Determine the (X, Y) coordinate at the center of the cell enclosing the given text.  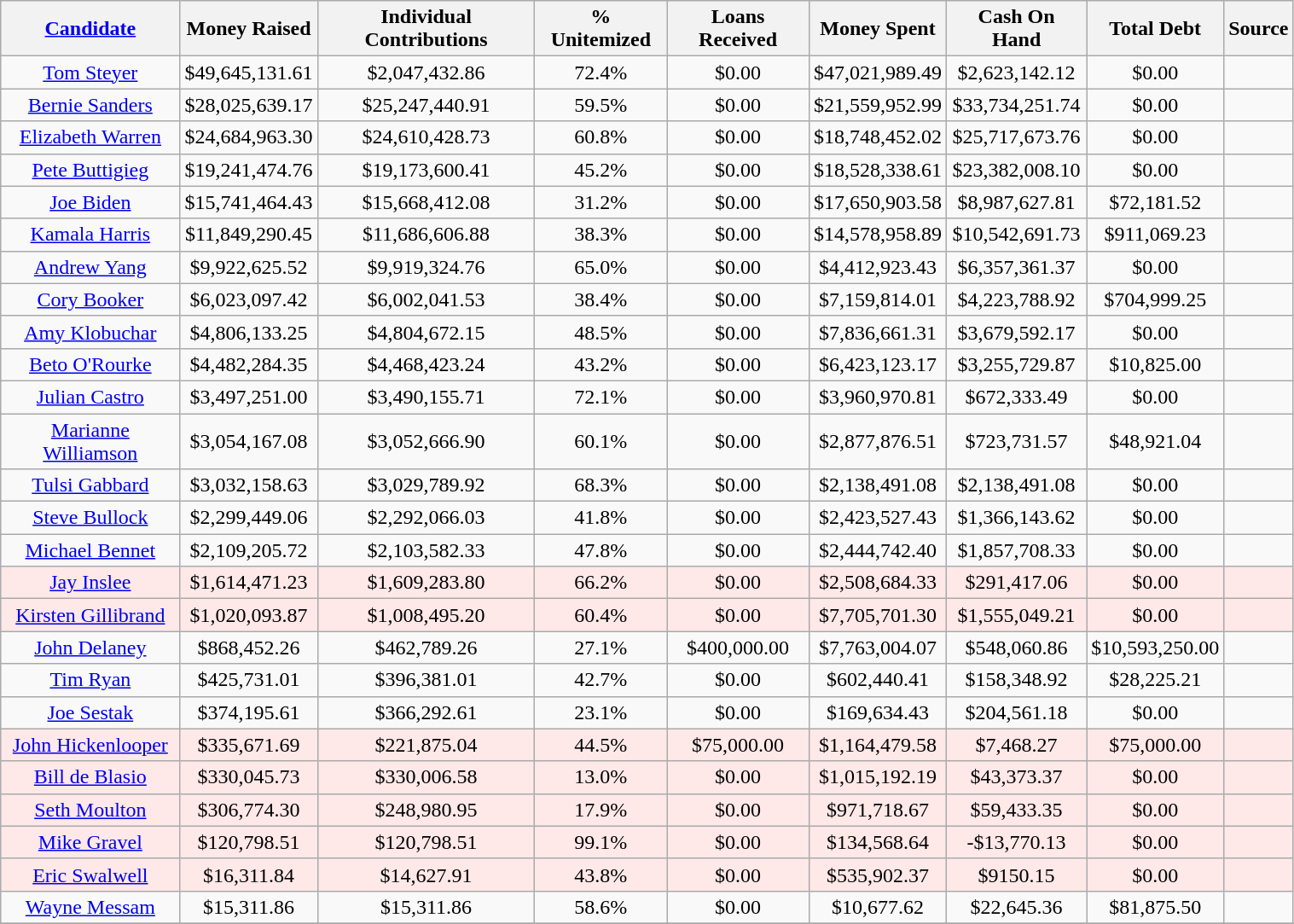
$204,561.18 (1017, 712)
$17,650,903.58 (879, 202)
$2,877,876.51 (879, 440)
$23,382,008.10 (1017, 170)
$6,023,097.42 (249, 299)
$3,497,251.00 (249, 397)
23.1% (601, 712)
$3,490,155.71 (426, 397)
$3,032,158.63 (249, 485)
Beto O'Rourke (90, 364)
58.6% (601, 907)
$2,103,582.33 (426, 550)
Individual Contributions (426, 29)
$3,029,789.92 (426, 485)
Money Raised (249, 29)
$7,468.27 (1017, 745)
Pete Buttigieg (90, 170)
$3,052,666.90 (426, 440)
$14,627.91 (426, 875)
Cory Booker (90, 299)
$15,741,464.43 (249, 202)
Michael Bennet (90, 550)
$10,825.00 (1155, 364)
$11,849,290.45 (249, 235)
13.0% (601, 777)
$971,718.67 (879, 810)
Candidate (90, 29)
Eric Swalwell (90, 875)
$3,255,729.87 (1017, 364)
$28,025,639.17 (249, 105)
38.3% (601, 235)
99.1% (601, 842)
Joe Sestak (90, 712)
$911,069.23 (1155, 235)
$6,357,361.37 (1017, 267)
$49,645,131.61 (249, 73)
Mike Gravel (90, 842)
$11,686,606.88 (426, 235)
Money Spent (879, 29)
$306,774.30 (249, 810)
$19,173,600.41 (426, 170)
$2,444,742.40 (879, 550)
45.2% (601, 170)
$462,789.26 (426, 648)
$1,164,479.58 (879, 745)
59.5% (601, 105)
68.3% (601, 485)
$4,804,672.15 (426, 332)
-$13,770.13 (1017, 842)
$24,684,963.30 (249, 137)
$10,677.62 (879, 907)
$248,980.95 (426, 810)
$25,247,440.91 (426, 105)
$3,054,167.08 (249, 440)
$704,999.25 (1155, 299)
$723,731.57 (1017, 440)
41.8% (601, 518)
$9,922,625.52 (249, 267)
$396,381.01 (426, 680)
$4,223,788.92 (1017, 299)
$335,671.69 (249, 745)
44.5% (601, 745)
$169,634.43 (879, 712)
$2,292,066.03 (426, 518)
$330,045.73 (249, 777)
Amy Klobuchar (90, 332)
$48,921.04 (1155, 440)
$2,109,205.72 (249, 550)
Julian Castro (90, 397)
$1,609,283.80 (426, 583)
John Delaney (90, 648)
Elizabeth Warren (90, 137)
$6,002,041.53 (426, 299)
60.1% (601, 440)
$9150.15 (1017, 875)
$7,763,004.07 (879, 648)
$25,717,673.76 (1017, 137)
$4,412,923.43 (879, 267)
$9,919,324.76 (426, 267)
$1,555,049.21 (1017, 615)
72.4% (601, 73)
Andrew Yang (90, 267)
$134,568.64 (879, 842)
$2,623,142.12 (1017, 73)
65.0% (601, 267)
Marianne Williamson (90, 440)
$548,060.86 (1017, 648)
$672,333.49 (1017, 397)
Tom Steyer (90, 73)
$1,366,143.62 (1017, 518)
$3,960,970.81 (879, 397)
Bill de Blasio (90, 777)
60.8% (601, 137)
$8,987,627.81 (1017, 202)
$72,181.52 (1155, 202)
$18,528,338.61 (879, 170)
$3,679,592.17 (1017, 332)
Tim Ryan (90, 680)
$19,241,474.76 (249, 170)
$33,734,251.74 (1017, 105)
$15,668,412.08 (426, 202)
$221,875.04 (426, 745)
$2,299,449.06 (249, 518)
% Unitemized (601, 29)
43.2% (601, 364)
66.2% (601, 583)
72.1% (601, 397)
$22,645.36 (1017, 907)
$10,542,691.73 (1017, 235)
$28,225.21 (1155, 680)
Jay Inslee (90, 583)
Cash On Hand (1017, 29)
$2,508,684.33 (879, 583)
Loans Received (739, 29)
Bernie Sanders (90, 105)
Wayne Messam (90, 907)
$1,008,495.20 (426, 615)
$14,578,958.89 (879, 235)
$7,159,814.01 (879, 299)
$868,452.26 (249, 648)
$7,836,661.31 (879, 332)
43.8% (601, 875)
$18,748,452.02 (879, 137)
$4,806,133.25 (249, 332)
$425,731.01 (249, 680)
$158,348.92 (1017, 680)
Steve Bullock (90, 518)
Tulsi Gabbard (90, 485)
Kirsten Gillibrand (90, 615)
Total Debt (1155, 29)
38.4% (601, 299)
$330,006.58 (426, 777)
$374,195.61 (249, 712)
$1,020,093.87 (249, 615)
47.8% (601, 550)
$21,559,952.99 (879, 105)
$16,311.84 (249, 875)
31.2% (601, 202)
$59,433.35 (1017, 810)
$1,015,192.19 (879, 777)
42.7% (601, 680)
48.5% (601, 332)
Joe Biden (90, 202)
$24,610,428.73 (426, 137)
$535,902.37 (879, 875)
$4,482,284.35 (249, 364)
Kamala Harris (90, 235)
$43,373.37 (1017, 777)
$2,423,527.43 (879, 518)
John Hickenlooper (90, 745)
$10,593,250.00 (1155, 648)
$7,705,701.30 (879, 615)
$1,614,471.23 (249, 583)
Seth Moulton (90, 810)
$47,021,989.49 (879, 73)
$1,857,708.33 (1017, 550)
60.4% (601, 615)
$6,423,123.17 (879, 364)
$4,468,423.24 (426, 364)
$366,292.61 (426, 712)
27.1% (601, 648)
Source (1259, 29)
$81,875.50 (1155, 907)
$400,000.00 (739, 648)
$2,047,432.86 (426, 73)
$602,440.41 (879, 680)
17.9% (601, 810)
$291,417.06 (1017, 583)
